Extract the [X, Y] coordinate from the center of the cell holding the provided text.  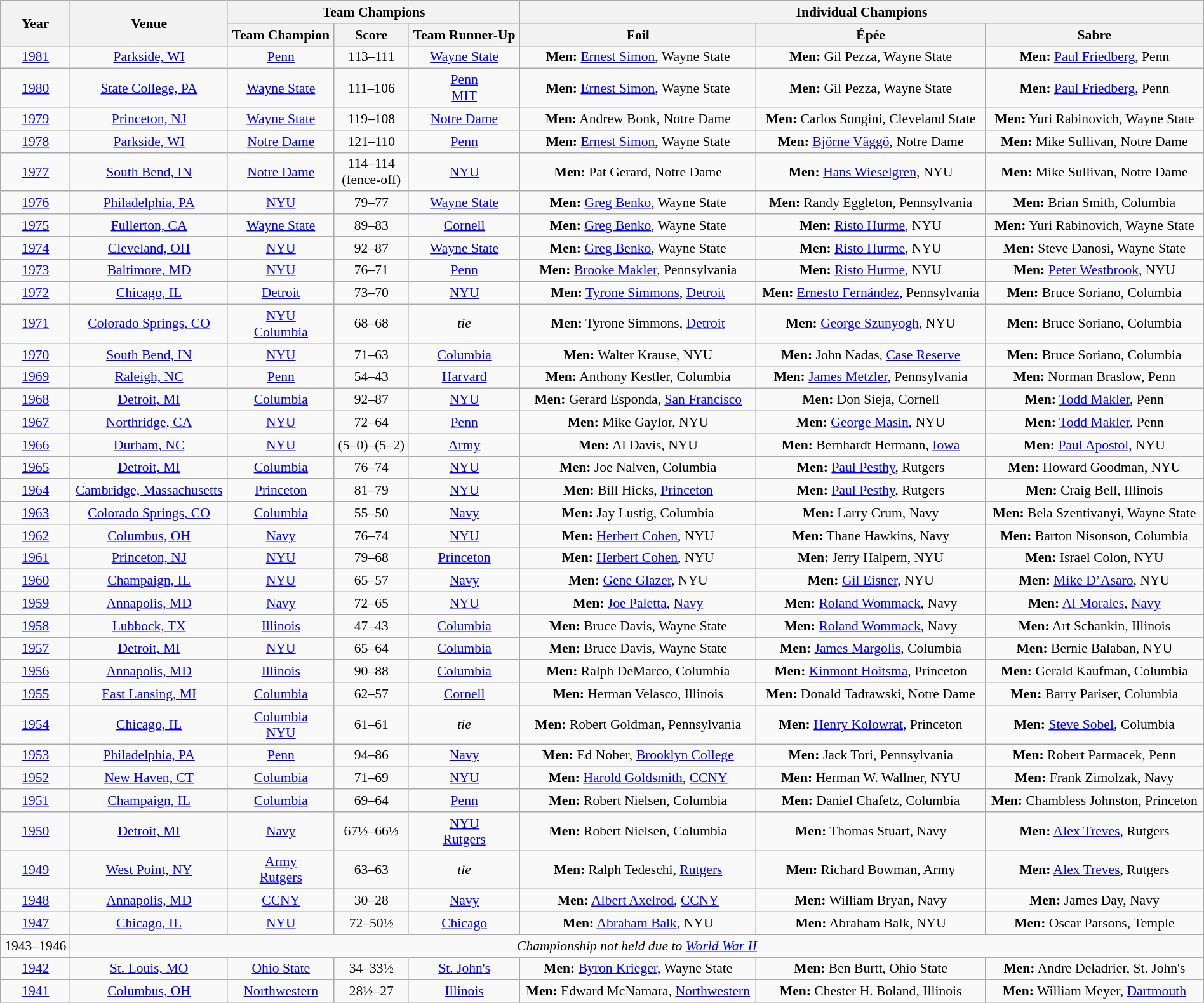
New Haven, CT [149, 778]
1977 [36, 171]
Men: Larry Crum, Navy [871, 513]
1957 [36, 649]
Men: Joe Paletta, Navy [638, 604]
Venue [149, 23]
1952 [36, 778]
Men: Ben Burtt, Ohio State [871, 969]
Men: Bela Szentivanyi, Wayne State [1095, 513]
Men: Joe Nalven, Columbia [638, 468]
1970 [36, 355]
1968 [36, 400]
1979 [36, 119]
1955 [36, 694]
Men: Al Davis, NYU [638, 445]
Men: John Nadas, Case Reserve [871, 355]
NYURutgers [464, 832]
Men: Norman Braslow, Penn [1095, 377]
1950 [36, 832]
ColumbiaNYU [281, 725]
St. Louis, MO [149, 969]
1976 [36, 203]
Men: Björne Väggö, Notre Dame [871, 142]
Men: Bernie Balaban, NYU [1095, 649]
Team Runner-Up [464, 35]
Baltimore, MD [149, 270]
1949 [36, 870]
62–57 [371, 694]
1964 [36, 491]
Team Champion [281, 35]
Men: Steve Danosi, Wayne State [1095, 248]
Men: Don Sieja, Cornell [871, 400]
Men: Gene Glazer, NYU [638, 581]
1973 [36, 270]
1967 [36, 423]
Men: Jack Tori, Pennsylvania [871, 755]
Men: Bernhardt Hermann, Iowa [871, 445]
Men: Harold Goldsmith, CCNY [638, 778]
71–69 [371, 778]
CCNY [281, 901]
Cleveland, OH [149, 248]
Men: Kinmont Hoitsma, Princeton [871, 672]
Men: Gerard Esponda, San Francisco [638, 400]
90–88 [371, 672]
Foil [638, 35]
1963 [36, 513]
Men: Anthony Kestler, Columbia [638, 377]
1961 [36, 558]
Score [371, 35]
30–28 [371, 901]
Men: James Metzler, Pennsylvania [871, 377]
113–111 [371, 57]
Men: Gerald Kaufman, Columbia [1095, 672]
Lubbock, TX [149, 626]
1969 [36, 377]
72–65 [371, 604]
61–61 [371, 725]
Men: Robert Goldman, Pennsylvania [638, 725]
Men: Randy Eggleton, Pennsylvania [871, 203]
79–68 [371, 558]
1960 [36, 581]
1942 [36, 969]
Men: Oscar Parsons, Temple [1095, 924]
Men: George Szunyogh, NYU [871, 324]
Raleigh, NC [149, 377]
1953 [36, 755]
94–86 [371, 755]
28½–27 [371, 992]
1947 [36, 924]
Men: Art Schankin, Illinois [1095, 626]
Fullerton, CA [149, 225]
Ohio State [281, 969]
1962 [36, 536]
65–57 [371, 581]
67½–66½ [371, 832]
Men: Craig Bell, Illinois [1095, 491]
Men: Frank Zimolzak, Navy [1095, 778]
Team Champions [373, 12]
68–68 [371, 324]
Men: Robert Parmacek, Penn [1095, 755]
Northwestern [281, 992]
72–50½ [371, 924]
Chicago [464, 924]
1974 [36, 248]
Men: William Bryan, Navy [871, 901]
Men: Jerry Halpern, NYU [871, 558]
Sabre [1095, 35]
121–110 [371, 142]
Durham, NC [149, 445]
Men: Mike D’Asaro, NYU [1095, 581]
63–63 [371, 870]
Men: Chambless Johnston, Princeton [1095, 800]
Épée [871, 35]
72–64 [371, 423]
Men: Donald Tadrawski, Notre Dame [871, 694]
Men: Herman Velasco, Illinois [638, 694]
1943–1946 [36, 946]
Men: Byron Krieger, Wayne State [638, 969]
Year [36, 23]
NYUColumbia [281, 324]
PennMIT [464, 88]
Men: Pat Gerard, Notre Dame [638, 171]
Men: Al Morales, Navy [1095, 604]
Detroit [281, 293]
Men: Carlos Songini, Cleveland State [871, 119]
West Point, NY [149, 870]
Men: Brooke Makler, Pennsylvania [638, 270]
34–33½ [371, 969]
Men: William Meyer, Dartmouth [1095, 992]
St. John's [464, 969]
47–43 [371, 626]
69–64 [371, 800]
1948 [36, 901]
81–79 [371, 491]
Men: Richard Bowman, Army [871, 870]
Men: Israel Colon, NYU [1095, 558]
ArmyRutgers [281, 870]
1981 [36, 57]
Men: Gil Eisner, NYU [871, 581]
Cambridge, Massachusetts [149, 491]
1958 [36, 626]
76–71 [371, 270]
Men: James Day, Navy [1095, 901]
1941 [36, 992]
1972 [36, 293]
Harvard [464, 377]
Men: Herman W. Wallner, NYU [871, 778]
Individual Champions [862, 12]
1954 [36, 725]
Men: Andrew Bonk, Notre Dame [638, 119]
(5–0)–(5–2) [371, 445]
54–43 [371, 377]
1978 [36, 142]
Men: Andre Deladrier, St. John's [1095, 969]
Men: Ralph Tedeschi, Rutgers [638, 870]
73–70 [371, 293]
65–64 [371, 649]
1971 [36, 324]
Men: Mike Gaylor, NYU [638, 423]
Men: Peter Westbrook, NYU [1095, 270]
1956 [36, 672]
Men: Howard Goodman, NYU [1095, 468]
Men: Barton Nisonson, Columbia [1095, 536]
Men: Albert Axelrod, CCNY [638, 901]
1975 [36, 225]
Men: Barry Pariser, Columbia [1095, 694]
55–50 [371, 513]
Men: Ed Nober, Brooklyn College [638, 755]
Army [464, 445]
Men: Thomas Stuart, Navy [871, 832]
89–83 [371, 225]
119–108 [371, 119]
Men: Ralph DeMarco, Columbia [638, 672]
1959 [36, 604]
Men: Hans Wieselgren, NYU [871, 171]
1980 [36, 88]
1966 [36, 445]
Men: Walter Krause, NYU [638, 355]
Northridge, CA [149, 423]
79–77 [371, 203]
Championship not held due to World War II [638, 946]
Men: Chester H. Boland, Illinois [871, 992]
Men: James Margolis, Columbia [871, 649]
Men: Edward McNamara, Northwestern [638, 992]
1951 [36, 800]
Men: Jay Lustig, Columbia [638, 513]
Men: Henry Kolowrat, Princeton [871, 725]
Men: Paul Apostol, NYU [1095, 445]
111–106 [371, 88]
Men: Bill Hicks, Princeton [638, 491]
114–114(fence-off) [371, 171]
Men: Steve Sobel, Columbia [1095, 725]
Men: Thane Hawkins, Navy [871, 536]
Men: Daniel Chafetz, Columbia [871, 800]
Men: Brian Smith, Columbia [1095, 203]
Men: George Masin, NYU [871, 423]
Men: Ernesto Fernández, Pennsylvania [871, 293]
State College, PA [149, 88]
1965 [36, 468]
East Lansing, MI [149, 694]
71–63 [371, 355]
